Pinpoint the cell where the given text exists, returning its (x, y) midpoint coordinate. 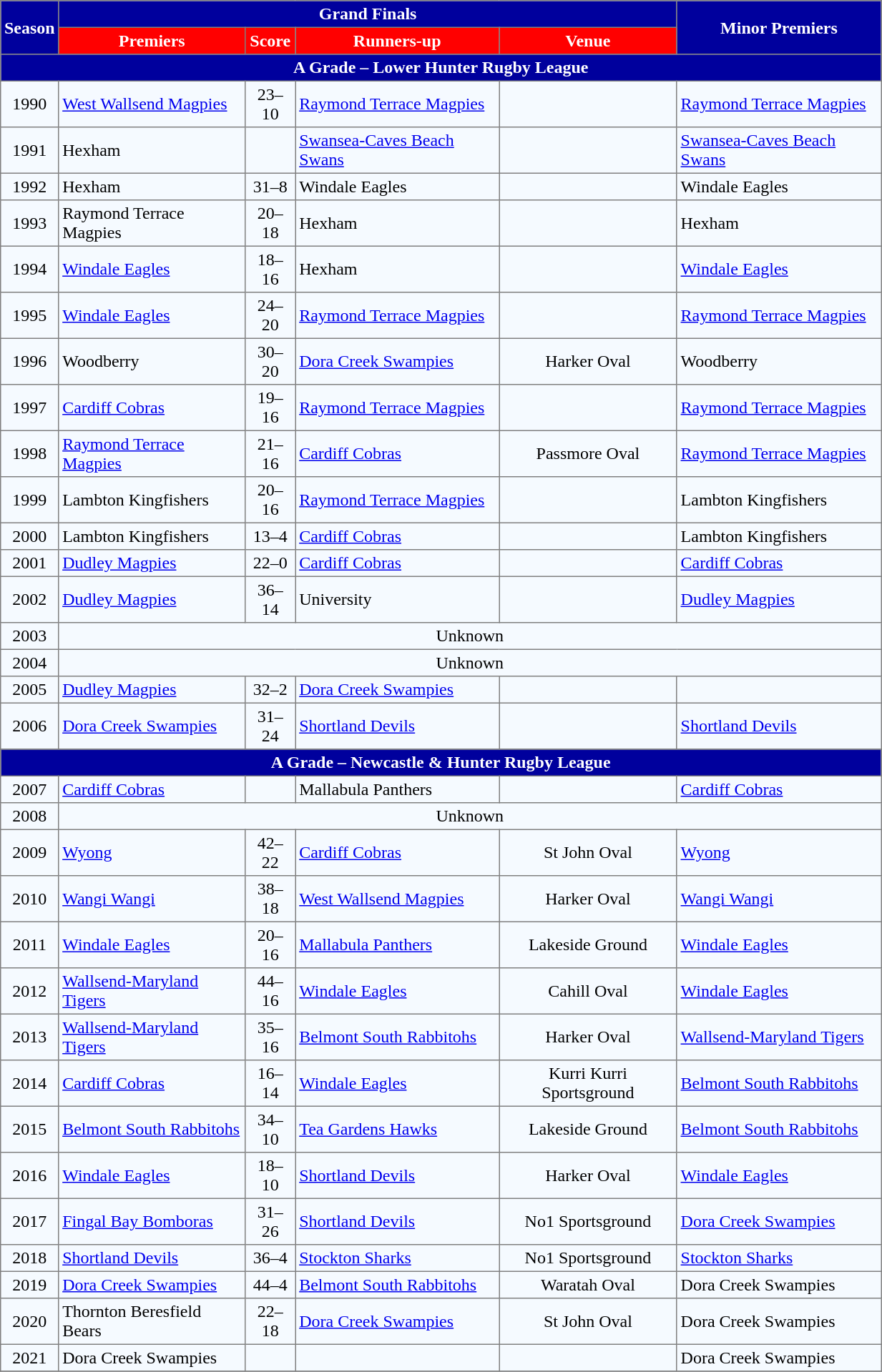
22–0 (270, 563)
A Grade – Newcastle & Hunter Rugby League (441, 763)
Minor Premiers (778, 27)
2018 (30, 1258)
1994 (30, 269)
35–16 (270, 1037)
1990 (30, 104)
2003 (30, 636)
Cahill Oval (588, 991)
34–10 (270, 1129)
1998 (30, 453)
18–16 (270, 269)
2019 (30, 1285)
19–16 (270, 408)
2016 (30, 1175)
2017 (30, 1221)
2010 (30, 899)
Score (270, 41)
Passmore Oval (588, 453)
31–26 (270, 1221)
2013 (30, 1037)
2009 (30, 852)
16–14 (270, 1083)
University (398, 599)
2007 (30, 789)
Tea Gardens Hawks (398, 1129)
Runners-up (398, 41)
2005 (30, 690)
Venue (588, 41)
2002 (30, 599)
2011 (30, 944)
A Grade – Lower Hunter Rugby League (441, 68)
2001 (30, 563)
2015 (30, 1129)
1992 (30, 187)
21–16 (270, 453)
2012 (30, 991)
22–18 (270, 1321)
2014 (30, 1083)
Season (30, 27)
2020 (30, 1321)
30–20 (270, 361)
1993 (30, 223)
31–24 (270, 726)
36–4 (270, 1258)
2006 (30, 726)
2000 (30, 536)
1997 (30, 408)
24–20 (270, 315)
44–4 (270, 1285)
31–8 (270, 187)
Kurri Kurri Sportsground (588, 1083)
1996 (30, 361)
Premiers (152, 41)
38–18 (270, 899)
2021 (30, 1358)
18–10 (270, 1175)
23–10 (270, 104)
Fingal Bay Bomboras (152, 1221)
1999 (30, 500)
20–18 (270, 223)
44–16 (270, 991)
36–14 (270, 599)
2008 (30, 816)
Waratah Oval (588, 1285)
Grand Finals (368, 14)
13–4 (270, 536)
2004 (30, 663)
Thornton Beresfield Bears (152, 1321)
1995 (30, 315)
1991 (30, 150)
42–22 (270, 852)
32–2 (270, 690)
